Capture the cell that displays the provided text and extract its [X, Y] central coordinate. 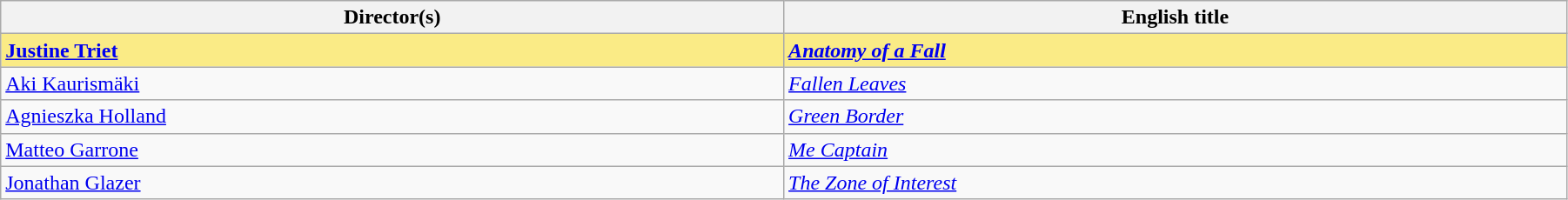
Justine Triet [392, 50]
The Zone of Interest [1176, 183]
Aki Kaurismäki [392, 83]
Jonathan Glazer [392, 183]
Matteo Garrone [392, 150]
Agnieszka Holland [392, 117]
English title [1176, 17]
Fallen Leaves [1176, 83]
Me Captain [1176, 150]
Director(s) [392, 17]
Green Border [1176, 117]
Anatomy of a Fall [1176, 50]
